Pinpoint the cell where the given text exists, returning its (X, Y) midpoint coordinate. 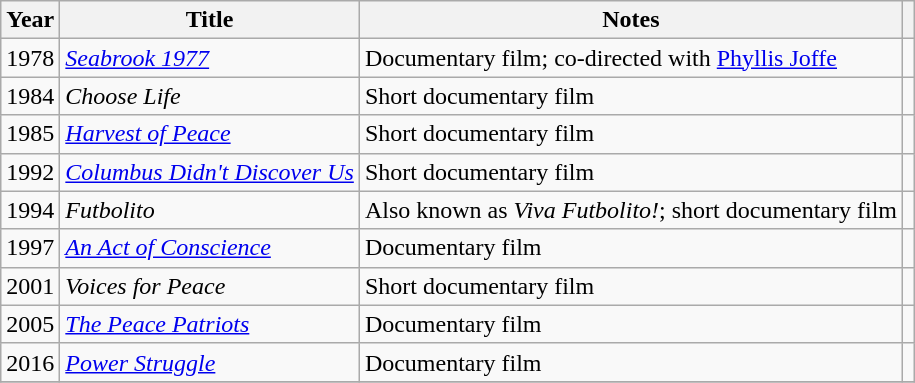
1994 (30, 210)
Also known as Viva Futbolito!; short documentary film (630, 210)
The Peace Patriots (210, 324)
1985 (30, 134)
An Act of Conscience (210, 248)
2001 (30, 286)
Documentary film; co-directed with Phyllis Joffe (630, 58)
2005 (30, 324)
Harvest of Peace (210, 134)
Power Struggle (210, 362)
1997 (30, 248)
1978 (30, 58)
Year (30, 20)
1992 (30, 172)
Futbolito (210, 210)
Title (210, 20)
2016 (30, 362)
Choose Life (210, 96)
Seabrook 1977 (210, 58)
1984 (30, 96)
Voices for Peace (210, 286)
Columbus Didn't Discover Us (210, 172)
Notes (630, 20)
